Locate the cell with the specified text and output its (x, y) center coordinate. 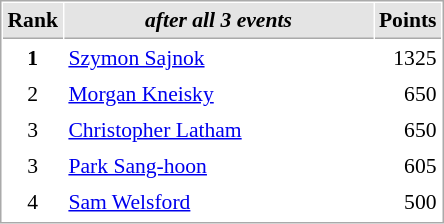
Points (408, 21)
Sam Welsford (218, 201)
1 (32, 57)
Szymon Sajnok (218, 57)
Park Sang-hoon (218, 165)
Rank (32, 21)
Morgan Kneisky (218, 93)
605 (408, 165)
after all 3 events (218, 21)
1325 (408, 57)
500 (408, 201)
Christopher Latham (218, 129)
4 (32, 201)
2 (32, 93)
